Locate the cell with the specified text and output its (X, Y) center coordinate. 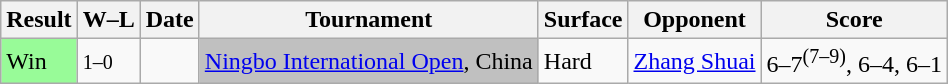
Opponent (694, 20)
Zhang Shuai (694, 62)
Date (170, 20)
Ningbo International Open, China (368, 62)
Surface (583, 20)
6–7(7–9), 6–4, 6–1 (854, 62)
Result (39, 20)
Hard (583, 62)
1–0 (108, 62)
W–L (108, 20)
Win (39, 62)
Tournament (368, 20)
Score (854, 20)
